From the cell containing the given text, extract its center point as [x, y] coordinate. 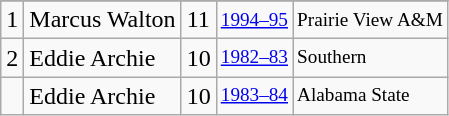
Southern [370, 58]
1994–95 [254, 20]
1982–83 [254, 58]
Prairie View A&M [370, 20]
1983–84 [254, 96]
11 [198, 20]
Marcus Walton [102, 20]
1 [12, 20]
Alabama State [370, 96]
2 [12, 58]
